Identify which cell holds the provided text, then report its [x, y] central coordinate. 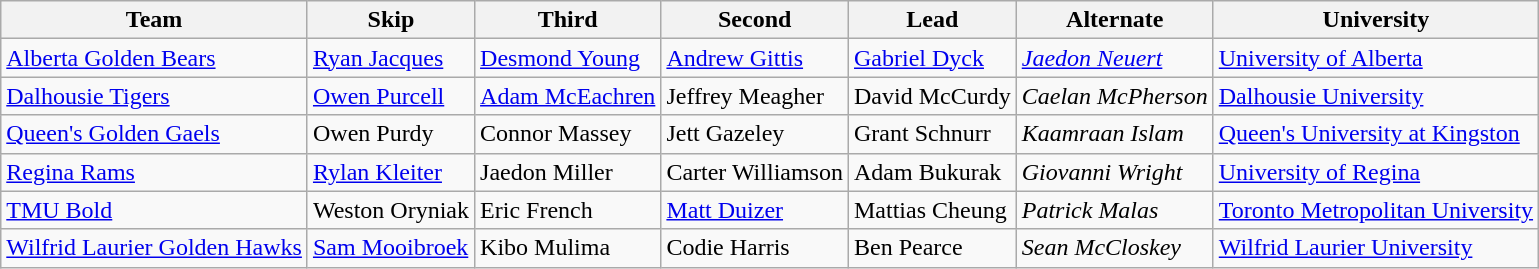
Ryan Jacques [390, 58]
David McCurdy [932, 96]
Jaedon Miller [568, 172]
Eric French [568, 210]
Regina Rams [154, 172]
Grant Schnurr [932, 134]
Andrew Gittis [755, 58]
Toronto Metropolitan University [1376, 210]
Sean McCloskey [1114, 248]
Patrick Malas [1114, 210]
Kibo Mulima [568, 248]
Carter Williamson [755, 172]
Dalhousie University [1376, 96]
Alberta Golden Bears [154, 58]
Owen Purdy [390, 134]
Mattias Cheung [932, 210]
Jaedon Neuert [1114, 58]
University [1376, 20]
Rylan Kleiter [390, 172]
Queen's Golden Gaels [154, 134]
Ben Pearce [932, 248]
Skip [390, 20]
Second [755, 20]
University of Regina [1376, 172]
Weston Oryniak [390, 210]
Sam Mooibroek [390, 248]
Desmond Young [568, 58]
Dalhousie Tigers [154, 96]
Caelan McPherson [1114, 96]
Matt Duizer [755, 210]
Queen's University at Kingston [1376, 134]
Owen Purcell [390, 96]
Third [568, 20]
Adam Bukurak [932, 172]
University of Alberta [1376, 58]
Gabriel Dyck [932, 58]
Codie Harris [755, 248]
Wilfrid Laurier Golden Hawks [154, 248]
Kaamraan Islam [1114, 134]
TMU Bold [154, 210]
Alternate [1114, 20]
Adam McEachren [568, 96]
Jett Gazeley [755, 134]
Wilfrid Laurier University [1376, 248]
Lead [932, 20]
Jeffrey Meagher [755, 96]
Team [154, 20]
Connor Massey [568, 134]
Giovanni Wright [1114, 172]
